Identify which cell holds the provided text, then report its (X, Y) central coordinate. 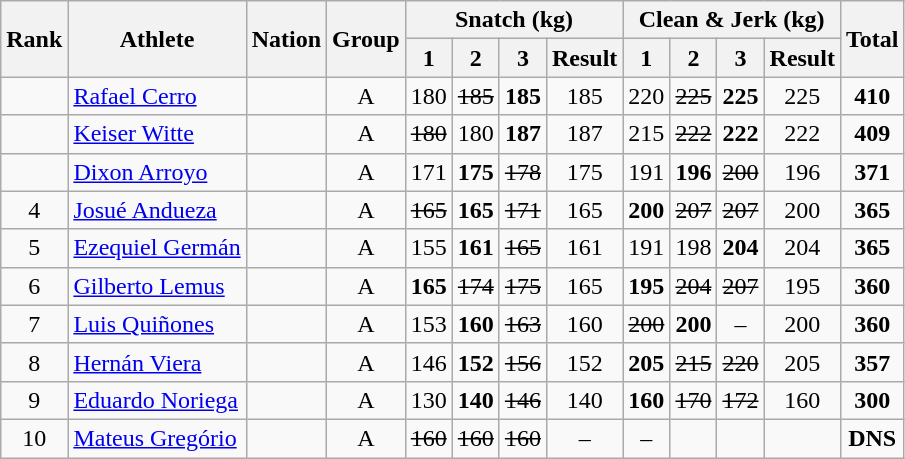
172 (740, 400)
174 (476, 286)
9 (34, 400)
6 (34, 286)
Rafael Cerro (157, 96)
409 (872, 134)
198 (694, 248)
Total (872, 39)
8 (34, 362)
410 (872, 96)
7 (34, 324)
153 (428, 324)
Eduardo Noriega (157, 400)
Hernán Viera (157, 362)
DNS (872, 438)
Snatch (kg) (514, 20)
Clean & Jerk (kg) (732, 20)
4 (34, 210)
Group (366, 39)
5 (34, 248)
Dixon Arroyo (157, 172)
10 (34, 438)
Keiser Witte (157, 134)
Gilberto Lemus (157, 286)
Luis Quiñones (157, 324)
Mateus Gregório (157, 438)
178 (522, 172)
130 (428, 400)
371 (872, 172)
Athlete (157, 39)
170 (694, 400)
357 (872, 362)
163 (522, 324)
156 (522, 362)
Josué Andueza (157, 210)
Rank (34, 39)
155 (428, 248)
Ezequiel Germán (157, 248)
300 (872, 400)
Nation (286, 39)
